Extract the (x, y) coordinate from the center of the cell holding the provided text.  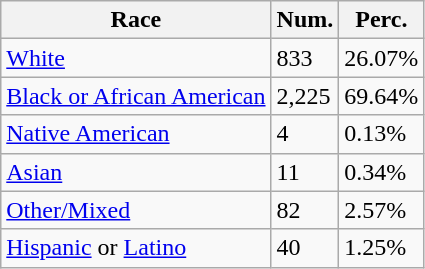
2,225 (305, 96)
0.34% (382, 172)
Race (136, 20)
0.13% (382, 134)
2.57% (382, 210)
Black or African American (136, 96)
Other/Mixed (136, 210)
26.07% (382, 58)
Asian (136, 172)
Perc. (382, 20)
40 (305, 248)
Num. (305, 20)
White (136, 58)
Hispanic or Latino (136, 248)
4 (305, 134)
1.25% (382, 248)
Native American (136, 134)
69.64% (382, 96)
82 (305, 210)
11 (305, 172)
833 (305, 58)
